Capture the cell that displays the provided text and extract its (X, Y) central coordinate. 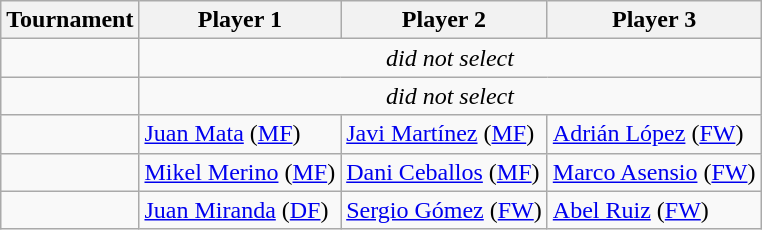
Mikel Merino (MF) (240, 172)
Adrián López (FW) (654, 134)
Juan Miranda (DF) (240, 210)
Juan Mata (MF) (240, 134)
Player 3 (654, 20)
Javi Martínez (MF) (444, 134)
Player 1 (240, 20)
Player 2 (444, 20)
Marco Asensio (FW) (654, 172)
Sergio Gómez (FW) (444, 210)
Dani Ceballos (MF) (444, 172)
Tournament (70, 20)
Abel Ruiz (FW) (654, 210)
